Extract the (X, Y) coordinate from the center of the cell holding the provided text.  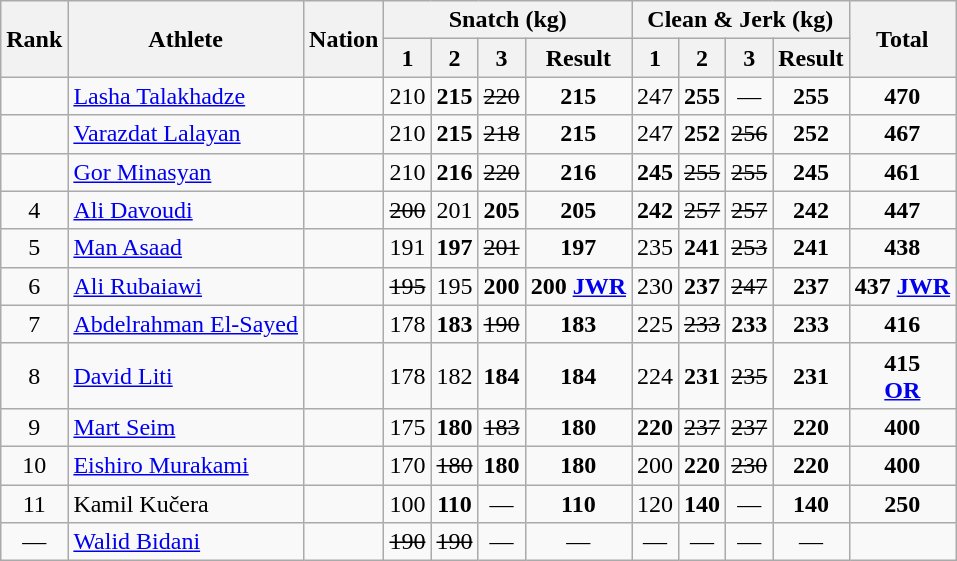
224 (656, 376)
Ali Davoudi (186, 210)
David Liti (186, 376)
467 (902, 134)
461 (902, 172)
415OR (902, 376)
10 (34, 465)
Athlete (186, 39)
120 (656, 503)
447 (902, 210)
225 (656, 324)
Lasha Talakhadze (186, 96)
218 (502, 134)
416 (902, 324)
253 (750, 248)
8 (34, 376)
438 (902, 248)
4 (34, 210)
5 (34, 248)
470 (902, 96)
Rank (34, 39)
250 (902, 503)
170 (408, 465)
Man Asaad (186, 248)
9 (34, 427)
256 (750, 134)
Eishiro Murakami (186, 465)
11 (34, 503)
6 (34, 286)
Abdelrahman El-Sayed (186, 324)
Walid Bidani (186, 542)
Snatch (kg) (508, 20)
200 JWR (578, 286)
191 (408, 248)
Kamil Kučera (186, 503)
182 (454, 376)
Ali Rubaiawi (186, 286)
Nation (344, 39)
Clean & Jerk (kg) (741, 20)
Varazdat Lalayan (186, 134)
Gor Minasyan (186, 172)
Mart Seim (186, 427)
100 (408, 503)
437 JWR (902, 286)
Total (902, 39)
7 (34, 324)
175 (408, 427)
